Scan for the cell matching the given text and deliver its [X, Y] coordinate at center. 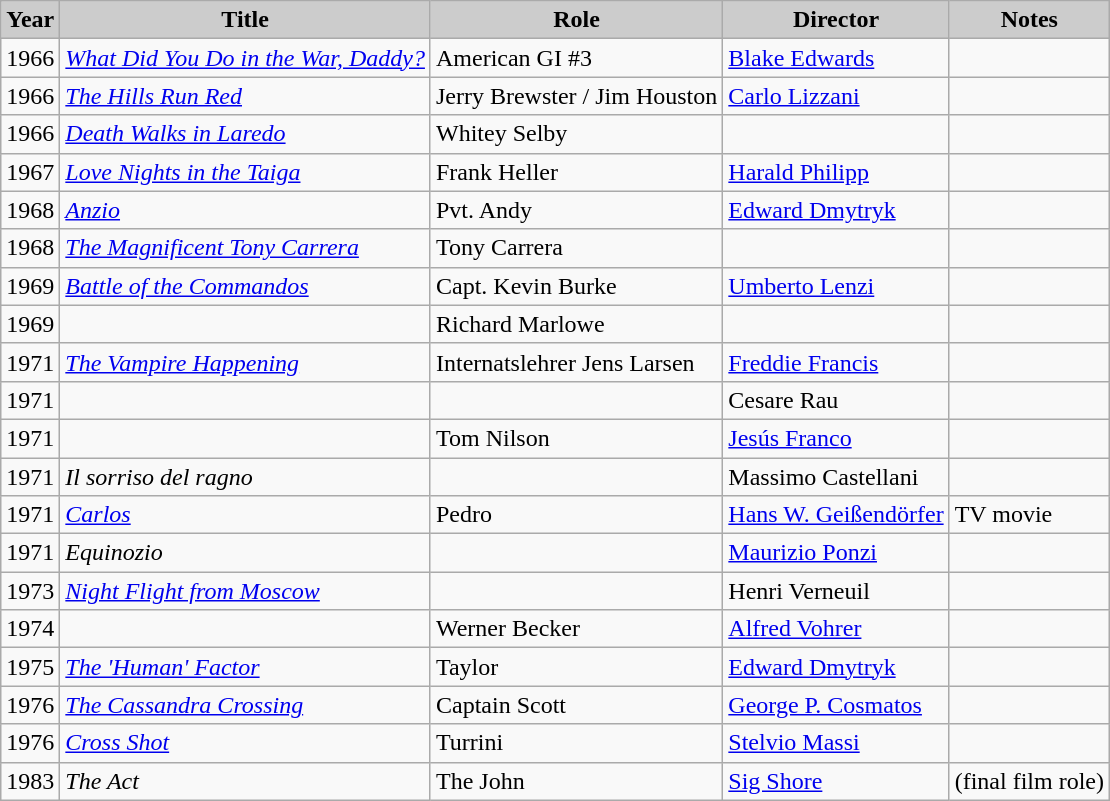
Werner Becker [576, 629]
1973 [30, 591]
The Cassandra Crossing [246, 705]
Henri Verneuil [836, 591]
Jerry Brewster / Jim Houston [576, 96]
Hans W. Geißendörfer [836, 515]
Cesare Rau [836, 400]
1974 [30, 629]
Death Walks in Laredo [246, 134]
Maurizio Ponzi [836, 553]
Carlos [246, 515]
What Did You Do in the War, Daddy? [246, 58]
The Vampire Happening [246, 362]
Internatslehrer Jens Larsen [576, 362]
Pedro [576, 515]
Taylor [576, 667]
Richard Marlowe [576, 324]
Equinozio [246, 553]
Director [836, 20]
Night Flight from Moscow [246, 591]
Harald Philipp [836, 172]
Notes [1029, 20]
Love Nights in the Taiga [246, 172]
The Magnificent Tony Carrera [246, 248]
Captain Scott [576, 705]
Jesús Franco [836, 438]
Stelvio Massi [836, 743]
Title [246, 20]
The Act [246, 781]
Capt. Kevin Burke [576, 286]
Alfred Vohrer [836, 629]
Year [30, 20]
Sig Shore [836, 781]
Tony Carrera [576, 248]
American GI #3 [576, 58]
Battle of the Commandos [246, 286]
Frank Heller [576, 172]
Blake Edwards [836, 58]
Umberto Lenzi [836, 286]
Anzio [246, 210]
1975 [30, 667]
Carlo Lizzani [836, 96]
1967 [30, 172]
Whitey Selby [576, 134]
Freddie Francis [836, 362]
Role [576, 20]
Il sorriso del ragno [246, 477]
(final film role) [1029, 781]
Massimo Castellani [836, 477]
TV movie [1029, 515]
Cross Shot [246, 743]
The Hills Run Red [246, 96]
Tom Nilson [576, 438]
1983 [30, 781]
The John [576, 781]
The 'Human' Factor [246, 667]
Pvt. Andy [576, 210]
Turrini [576, 743]
George P. Cosmatos [836, 705]
